For the text-containing cell, return its midpoint in (x, y) coordinate format. 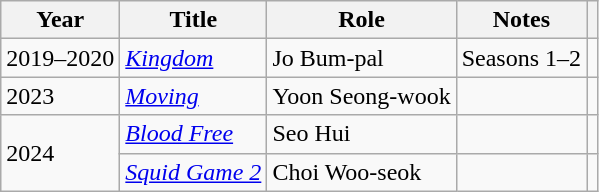
Role (362, 20)
Title (194, 20)
Squid Game 2 (194, 172)
Jo Bum-pal (362, 58)
2023 (60, 96)
Blood Free (194, 134)
Choi Woo-seok (362, 172)
Notes (521, 20)
Seasons 1–2 (521, 58)
2019–2020 (60, 58)
Kingdom (194, 58)
Yoon Seong-wook (362, 96)
Year (60, 20)
Seo Hui (362, 134)
Moving (194, 96)
2024 (60, 153)
